Return [X, Y] of the center of cell containing provided text 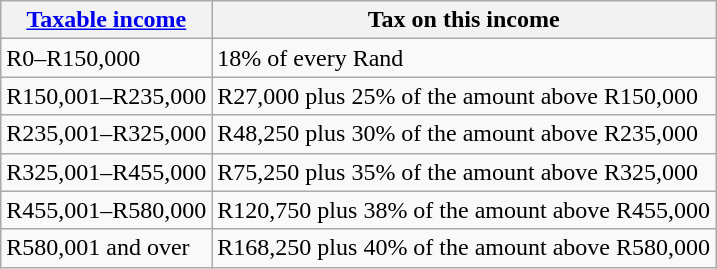
R455,001–R580,000 [106, 210]
Tax on this income [464, 20]
R325,001–R455,000 [106, 172]
18% of every Rand [464, 58]
R48,250 plus 30% of the amount above R235,000 [464, 134]
R150,001–R235,000 [106, 96]
R168,250 plus 40% of the amount above R580,000 [464, 248]
R120,750 plus 38% of the amount above R455,000 [464, 210]
R580,001 and over [106, 248]
R0–R150,000 [106, 58]
R235,001–R325,000 [106, 134]
R75,250 plus 35% of the amount above R325,000 [464, 172]
R27,000 plus 25% of the amount above R150,000 [464, 96]
Taxable income [106, 20]
